Search for the cell housing the specified text and yield its [X, Y] center coordinate. 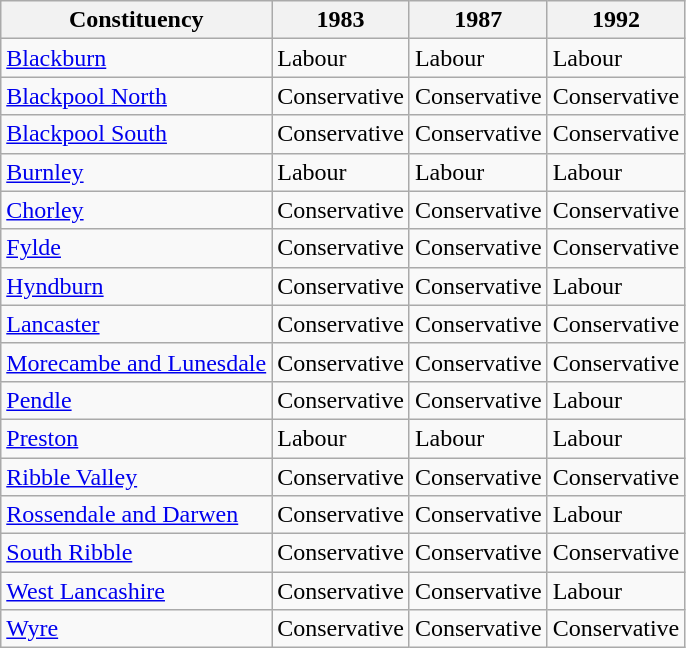
1983 [341, 20]
Morecambe and Lunesdale [136, 362]
Hyndburn [136, 286]
Ribble Valley [136, 477]
Fylde [136, 248]
Burnley [136, 172]
Blackpool North [136, 96]
Blackburn [136, 58]
Lancaster [136, 324]
South Ribble [136, 553]
Wyre [136, 629]
1987 [478, 20]
Chorley [136, 210]
Preston [136, 438]
Pendle [136, 400]
West Lancashire [136, 591]
Constituency [136, 20]
Rossendale and Darwen [136, 515]
Blackpool South [136, 134]
1992 [616, 20]
